Return [X, Y] of the center of cell containing provided text 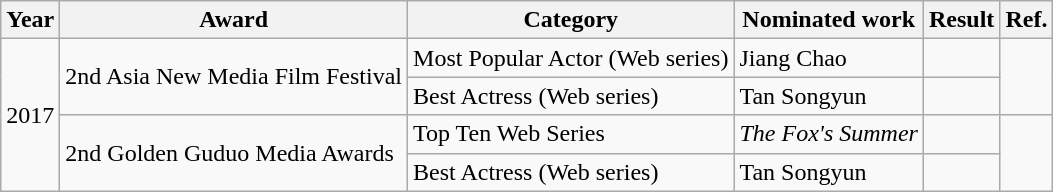
Ref. [1026, 20]
2nd Golden Guduo Media Awards [234, 153]
Top Ten Web Series [571, 134]
Nominated work [829, 20]
Jiang Chao [829, 58]
2017 [30, 115]
Category [571, 20]
Most Popular Actor (Web series) [571, 58]
Year [30, 20]
2nd Asia New Media Film Festival [234, 77]
Award [234, 20]
The Fox's Summer [829, 134]
Result [961, 20]
